Search for the cell housing the specified text and yield its (x, y) center coordinate. 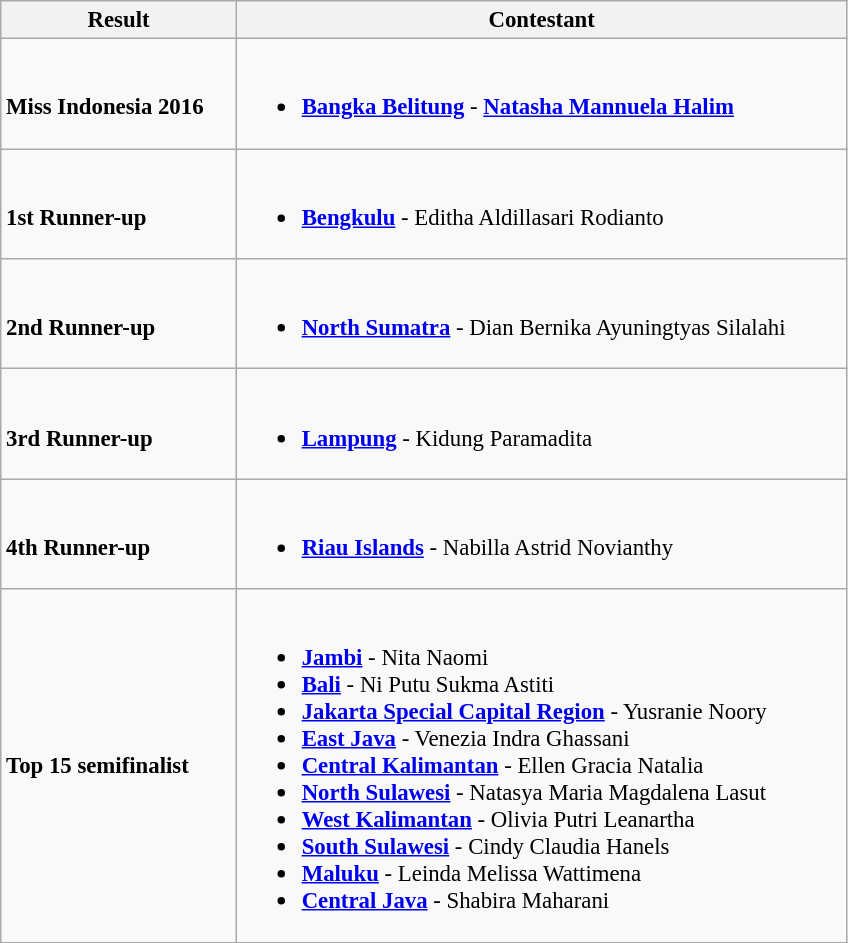
Miss Indonesia 2016 (119, 94)
Riau Islands - Nabilla Astrid Novianthy (542, 534)
Contestant (542, 20)
Result (119, 20)
North Sumatra - Dian Bernika Ayuningtyas Silalahi (542, 314)
2nd Runner-up (119, 314)
Top 15 semifinalist (119, 766)
Bengkulu - Editha Aldillasari Rodianto (542, 204)
Lampung - Kidung Paramadita (542, 424)
4th Runner-up (119, 534)
3rd Runner-up (119, 424)
1st Runner-up (119, 204)
Bangka Belitung - Natasha Mannuela Halim (542, 94)
